Find where the given text appears and provide that cell's center as [X, Y] coordinate. 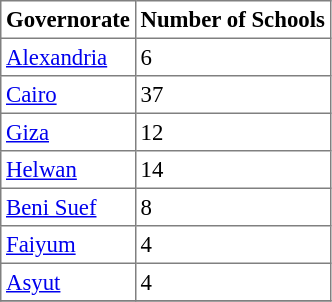
37 [232, 95]
Cairo [68, 95]
Beni Suef [68, 207]
Helwan [68, 170]
Asyut [68, 282]
Faiyum [68, 245]
Governorate [68, 20]
Alexandria [68, 57]
Giza [68, 132]
12 [232, 132]
6 [232, 57]
8 [232, 207]
14 [232, 170]
Number of Schools [232, 20]
